For the text-containing cell, return its midpoint in (x, y) coordinate format. 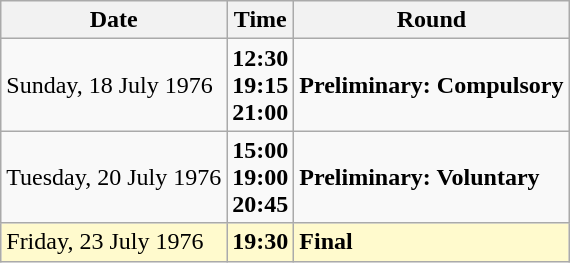
Sunday, 18 July 1976 (114, 85)
15:0019:0020:45 (260, 177)
Tuesday, 20 July 1976 (114, 177)
Preliminary: Compulsory (432, 85)
12:3019:1521:00 (260, 85)
Time (260, 20)
Friday, 23 July 1976 (114, 242)
Date (114, 20)
19:30 (260, 242)
Final (432, 242)
Preliminary: Voluntary (432, 177)
Round (432, 20)
